Identify which cell holds the provided text, then report its [x, y] central coordinate. 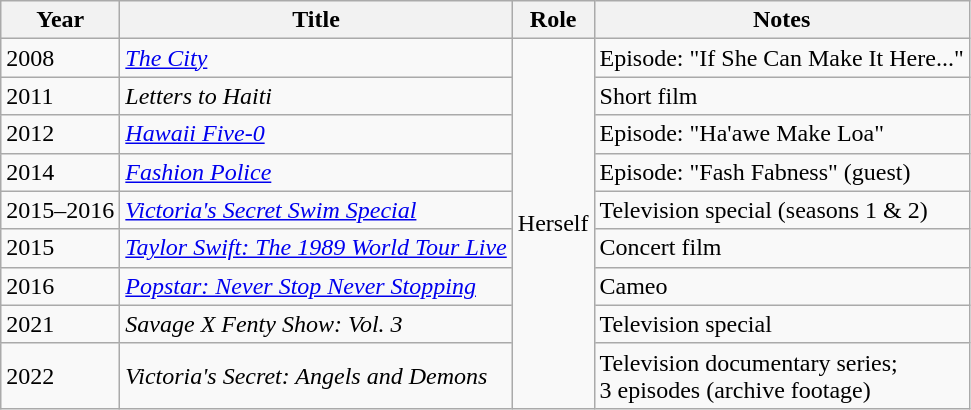
Victoria's Secret: Angels and Demons [316, 376]
Notes [782, 20]
Year [60, 20]
2021 [60, 324]
Short film [782, 96]
Title [316, 20]
Hawaii Five-0 [316, 134]
Role [553, 20]
Television special (seasons 1 & 2) [782, 210]
Television special [782, 324]
2014 [60, 172]
The City [316, 58]
Concert film [782, 248]
Television documentary series;3 episodes (archive footage) [782, 376]
2015–2016 [60, 210]
2011 [60, 96]
Episode: "Ha'awe Make Loa" [782, 134]
Letters to Haiti [316, 96]
Herself [553, 224]
Savage X Fenty Show: Vol. 3 [316, 324]
Episode: "If She Can Make It Here..." [782, 58]
Victoria's Secret Swim Special [316, 210]
2022 [60, 376]
2015 [60, 248]
Cameo [782, 286]
2016 [60, 286]
Fashion Police [316, 172]
Popstar: Never Stop Never Stopping [316, 286]
2012 [60, 134]
2008 [60, 58]
Episode: "Fash Fabness" (guest) [782, 172]
Taylor Swift: The 1989 World Tour Live [316, 248]
